For the text-containing cell, return its midpoint in [X, Y] coordinate format. 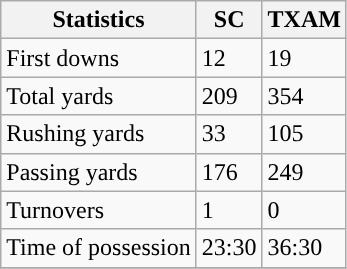
TXAM [304, 20]
Turnovers [99, 210]
Passing yards [99, 172]
Statistics [99, 20]
SC [229, 20]
Total yards [99, 96]
105 [304, 134]
12 [229, 58]
249 [304, 172]
0 [304, 210]
First downs [99, 58]
33 [229, 134]
354 [304, 96]
36:30 [304, 248]
Time of possession [99, 248]
1 [229, 210]
23:30 [229, 248]
19 [304, 58]
209 [229, 96]
176 [229, 172]
Rushing yards [99, 134]
